Provide the (X, Y) coordinate of the cell's center where the given text is located.  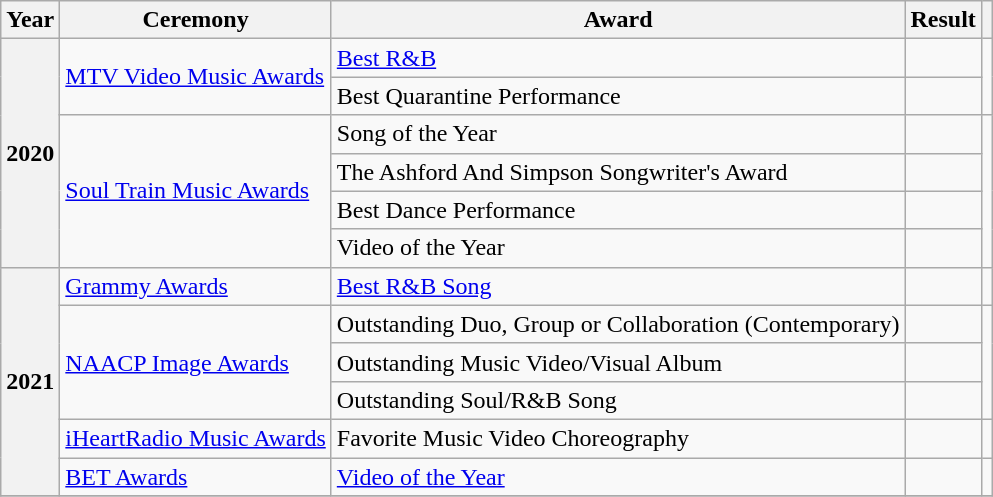
Grammy Awards (196, 286)
Song of the Year (618, 134)
Best Dance Performance (618, 210)
2020 (30, 153)
Result (943, 20)
Year (30, 20)
Favorite Music Video Choreography (618, 438)
Best R&B Song (618, 286)
NAACP Image Awards (196, 362)
Outstanding Duo, Group or Collaboration (Contemporary) (618, 324)
BET Awards (196, 477)
Best Quarantine Performance (618, 96)
iHeartRadio Music Awards (196, 438)
Outstanding Music Video/Visual Album (618, 362)
Outstanding Soul/R&B Song (618, 400)
Soul Train Music Awards (196, 191)
2021 (30, 381)
Best R&B (618, 58)
The Ashford And Simpson Songwriter's Award (618, 172)
Ceremony (196, 20)
MTV Video Music Awards (196, 77)
Award (618, 20)
